Capture the cell that displays the provided text and extract its (x, y) central coordinate. 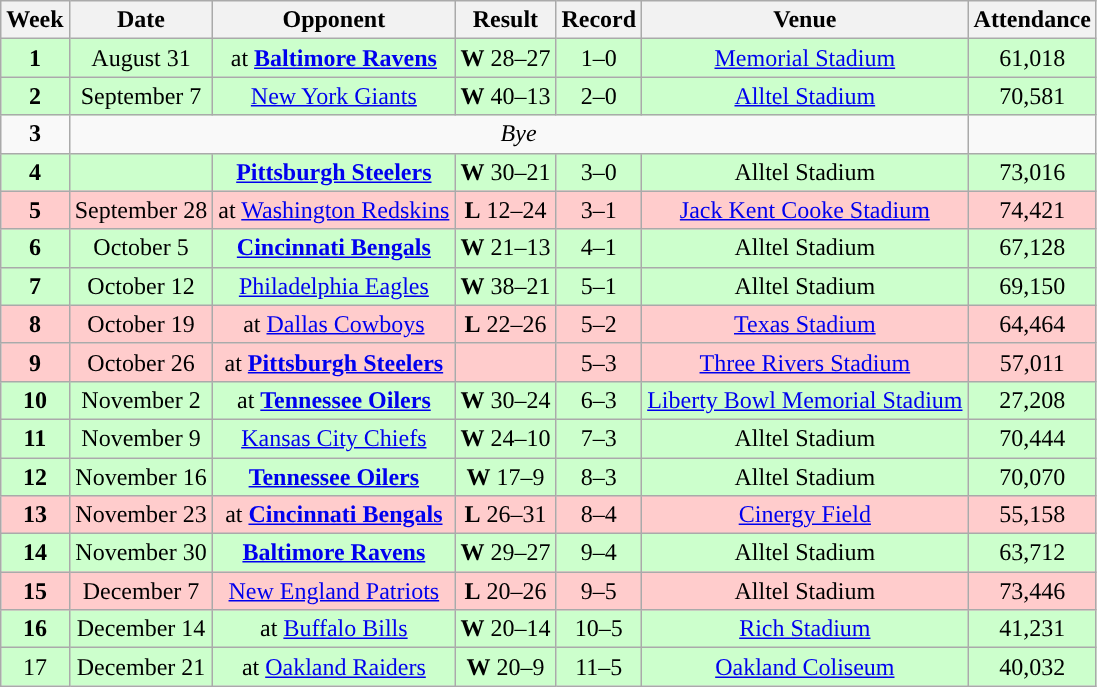
Rich Stadium (805, 629)
Philadelphia Eagles (334, 286)
6–3 (599, 400)
40,032 (1032, 667)
8 (35, 324)
at Baltimore Ravens (334, 58)
New York Giants (334, 96)
1–0 (599, 58)
13 (35, 515)
November 9 (141, 438)
2–0 (599, 96)
41,231 (1032, 629)
12 (35, 477)
14 (35, 553)
9–5 (599, 591)
Week (35, 20)
September 28 (141, 210)
W 20–14 (506, 629)
at Pittsburgh Steelers (334, 362)
W 29–27 (506, 553)
Attendance (1032, 20)
Baltimore Ravens (334, 553)
11 (35, 438)
W 40–13 (506, 96)
64,464 (1032, 324)
Date (141, 20)
55,158 (1032, 515)
December 14 (141, 629)
7–3 (599, 438)
69,150 (1032, 286)
9 (35, 362)
3–0 (599, 172)
5–3 (599, 362)
W 28–27 (506, 58)
Memorial Stadium (805, 58)
16 (35, 629)
73,016 (1032, 172)
December 7 (141, 591)
L 20–26 (506, 591)
W 20–9 (506, 667)
L 22–26 (506, 324)
W 21–13 (506, 248)
70,070 (1032, 477)
at Cincinnati Bengals (334, 515)
Opponent (334, 20)
Three Rivers Stadium (805, 362)
70,444 (1032, 438)
New England Patriots (334, 591)
57,011 (1032, 362)
November 16 (141, 477)
5–2 (599, 324)
Cincinnati Bengals (334, 248)
63,712 (1032, 553)
Kansas City Chiefs (334, 438)
October 5 (141, 248)
74,421 (1032, 210)
November 2 (141, 400)
70,581 (1032, 96)
Result (506, 20)
L 26–31 (506, 515)
W 24–10 (506, 438)
5 (35, 210)
Liberty Bowl Memorial Stadium (805, 400)
Cinergy Field (805, 515)
at Tennessee Oilers (334, 400)
Tennessee Oilers (334, 477)
October 12 (141, 286)
3–1 (599, 210)
Oakland Coliseum (805, 667)
November 23 (141, 515)
at Dallas Cowboys (334, 324)
at Oakland Raiders (334, 667)
1 (35, 58)
W 30–21 (506, 172)
8–4 (599, 515)
W 38–21 (506, 286)
September 7 (141, 96)
11–5 (599, 667)
October 19 (141, 324)
4–1 (599, 248)
at Buffalo Bills (334, 629)
Record (599, 20)
Pittsburgh Steelers (334, 172)
Venue (805, 20)
August 31 (141, 58)
Jack Kent Cooke Stadium (805, 210)
67,128 (1032, 248)
61,018 (1032, 58)
3 (35, 134)
8–3 (599, 477)
October 26 (141, 362)
15 (35, 591)
L 12–24 (506, 210)
4 (35, 172)
2 (35, 96)
6 (35, 248)
at Washington Redskins (334, 210)
December 21 (141, 667)
10 (35, 400)
5–1 (599, 286)
17 (35, 667)
November 30 (141, 553)
7 (35, 286)
9–4 (599, 553)
73,446 (1032, 591)
W 17–9 (506, 477)
Texas Stadium (805, 324)
27,208 (1032, 400)
10–5 (599, 629)
W 30–24 (506, 400)
Bye (518, 134)
